For the text-containing cell, return its midpoint in (x, y) coordinate format. 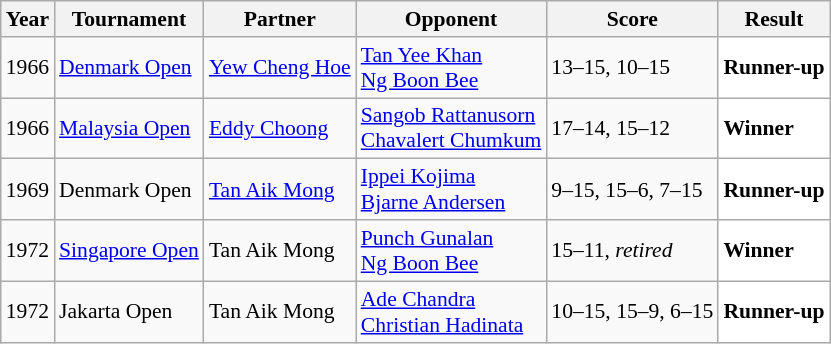
1969 (28, 190)
Ade Chandra Christian Hadinata (452, 312)
Tournament (129, 19)
Result (774, 19)
Opponent (452, 19)
Jakarta Open (129, 312)
15–11, retired (632, 250)
17–14, 15–12 (632, 128)
13–15, 10–15 (632, 68)
9–15, 15–6, 7–15 (632, 190)
Partner (280, 19)
Tan Yee Khan Ng Boon Bee (452, 68)
Singapore Open (129, 250)
Sangob Rattanusorn Chavalert Chumkum (452, 128)
Ippei Kojima Bjarne Andersen (452, 190)
Eddy Choong (280, 128)
Malaysia Open (129, 128)
Year (28, 19)
Score (632, 19)
Yew Cheng Hoe (280, 68)
10–15, 15–9, 6–15 (632, 312)
Punch Gunalan Ng Boon Bee (452, 250)
